Locate the cell with the specified text and output its (x, y) center coordinate. 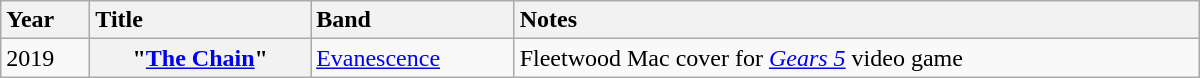
Fleetwood Mac cover for Gears 5 video game (856, 58)
Title (200, 20)
Year (46, 20)
Band (413, 20)
Notes (856, 20)
Evanescence (413, 58)
"The Chain" (200, 58)
2019 (46, 58)
